Detect which cell encompasses the target text, then output its [x, y] center coordinate. 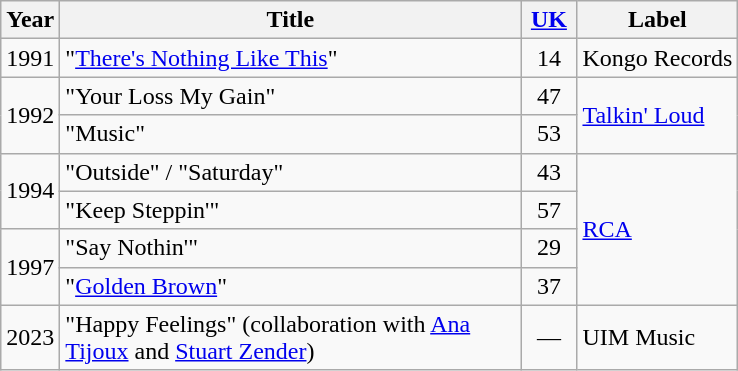
Talkin' Loud [658, 115]
"There's Nothing Like This" [290, 58]
UIM Music [658, 338]
"Golden Brown" [290, 286]
1997 [30, 267]
UK [549, 20]
37 [549, 286]
53 [549, 134]
"Outside" / "Saturday" [290, 172]
"Music" [290, 134]
"Your Loss My Gain" [290, 96]
— [549, 338]
RCA [658, 229]
14 [549, 58]
"Say Nothin'" [290, 248]
29 [549, 248]
1992 [30, 115]
43 [549, 172]
1991 [30, 58]
2023 [30, 338]
Kongo Records [658, 58]
"Happy Feelings" (collaboration with Ana Tijoux and Stuart Zender) [290, 338]
"Keep Steppin'" [290, 210]
47 [549, 96]
Year [30, 20]
57 [549, 210]
Title [290, 20]
1994 [30, 191]
Label [658, 20]
